Provide the [X, Y] coordinate of the cell's center where the given text is located.  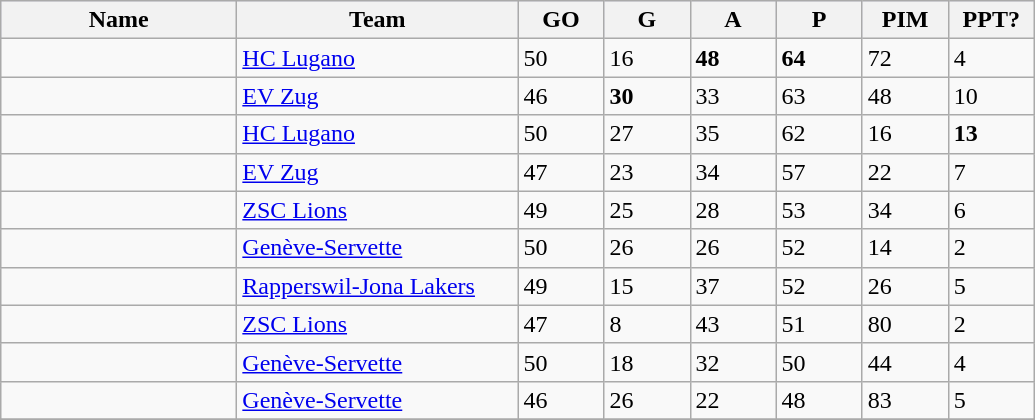
15 [647, 286]
14 [905, 248]
13 [991, 134]
8 [647, 324]
53 [819, 210]
10 [991, 96]
32 [733, 362]
33 [733, 96]
Team [378, 20]
64 [819, 58]
G [647, 20]
28 [733, 210]
44 [905, 362]
GO [561, 20]
62 [819, 134]
30 [647, 96]
72 [905, 58]
57 [819, 172]
80 [905, 324]
PPT? [991, 20]
PIM [905, 20]
37 [733, 286]
A [733, 20]
Rapperswil-Jona Lakers [378, 286]
83 [905, 400]
43 [733, 324]
25 [647, 210]
51 [819, 324]
27 [647, 134]
6 [991, 210]
63 [819, 96]
23 [647, 172]
18 [647, 362]
7 [991, 172]
35 [733, 134]
P [819, 20]
Name [119, 20]
